Search for the cell housing the specified text and yield its [x, y] center coordinate. 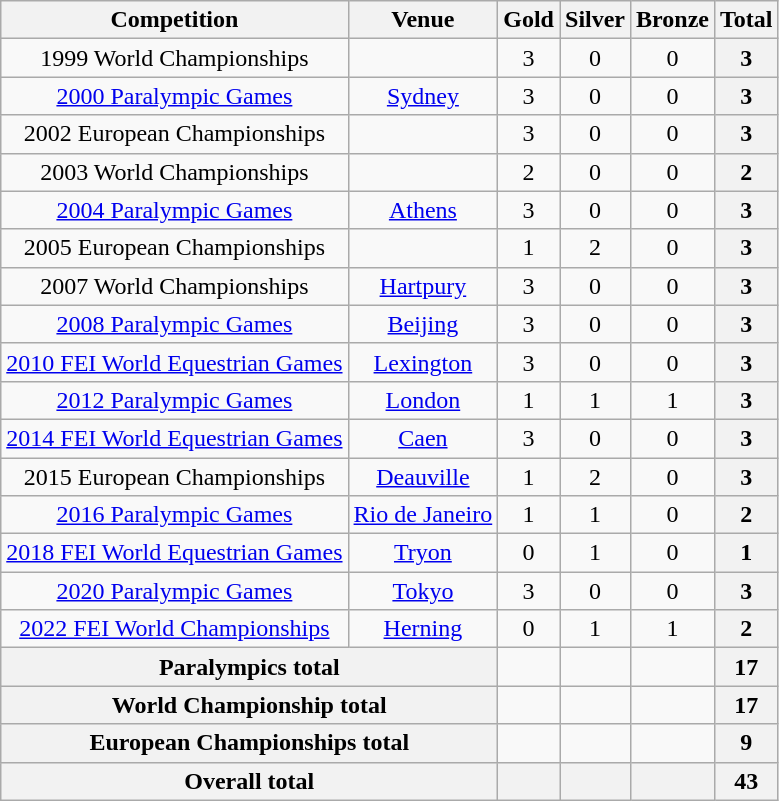
Total [747, 20]
2015 European Championships [174, 477]
London [423, 400]
2008 Paralympic Games [174, 324]
2020 Paralympic Games [174, 591]
Bronze [673, 20]
2004 Paralympic Games [174, 210]
2000 Paralympic Games [174, 96]
Paralympics total [250, 667]
2010 FEI World Equestrian Games [174, 362]
World Championship total [250, 705]
Overall total [250, 781]
Beijing [423, 324]
Tokyo [423, 591]
Venue [423, 20]
2016 Paralympic Games [174, 515]
Hartpury [423, 286]
Lexington [423, 362]
Gold [529, 20]
Caen [423, 438]
Tryon [423, 553]
2003 World Championships [174, 172]
2005 European Championships [174, 248]
Deauville [423, 477]
2022 FEI World Championships [174, 629]
Athens [423, 210]
Sydney [423, 96]
2007 World Championships [174, 286]
Rio de Janeiro [423, 515]
Herning [423, 629]
9 [747, 743]
2014 FEI World Equestrian Games [174, 438]
Silver [596, 20]
2018 FEI World Equestrian Games [174, 553]
43 [747, 781]
European Championships total [250, 743]
1999 World Championships [174, 58]
2012 Paralympic Games [174, 400]
2002 European Championships [174, 134]
Competition [174, 20]
